Pinpoint the cell where the given text exists, returning its (x, y) midpoint coordinate. 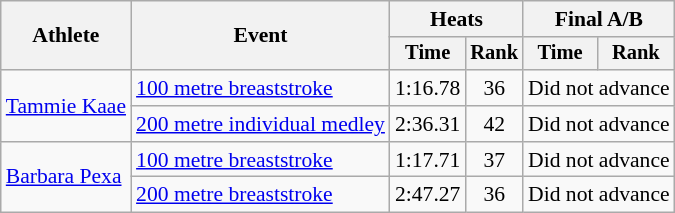
2:47.27 (428, 195)
Final A/B (599, 19)
200 metre breaststroke (260, 195)
200 metre individual medley (260, 124)
42 (494, 124)
2:36.31 (428, 124)
Barbara Pexa (66, 178)
37 (494, 160)
1:16.78 (428, 88)
Tammie Kaae (66, 106)
Event (260, 36)
Athlete (66, 36)
Heats (456, 19)
1:17.71 (428, 160)
